Find where the given text appears and provide that cell's center as (X, Y) coordinate. 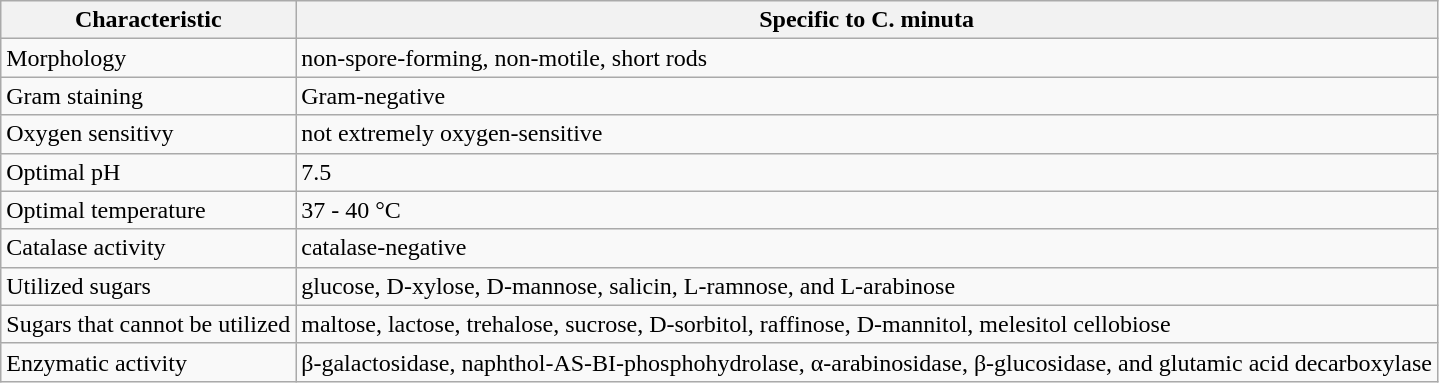
non-spore-forming, non-motile, short rods (867, 58)
β-galactosidase, naphthol-AS-BI-phosphohydrolase, α-arabinosidase, β-glucosidase, and glutamic acid decarboxylase (867, 362)
Characteristic (148, 20)
maltose, lactose, trehalose, sucrose, D-sorbitol, raffinose, D-mannitol, melesitol cellobiose (867, 324)
Gram staining (148, 96)
37 - 40 °C (867, 210)
Enzymatic activity (148, 362)
Sugars that cannot be utilized (148, 324)
Optimal temperature (148, 210)
Catalase activity (148, 248)
Morphology (148, 58)
not extremely oxygen-sensitive (867, 134)
Utilized sugars (148, 286)
Oxygen sensitivy (148, 134)
Specific to C. minuta (867, 20)
7.5 (867, 172)
glucose, D-xylose, D-mannose, salicin, L-ramnose, and L-arabinose (867, 286)
Gram-negative (867, 96)
Optimal pH (148, 172)
catalase-negative (867, 248)
